Extract the (X, Y) coordinate from the center of the cell holding the provided text.  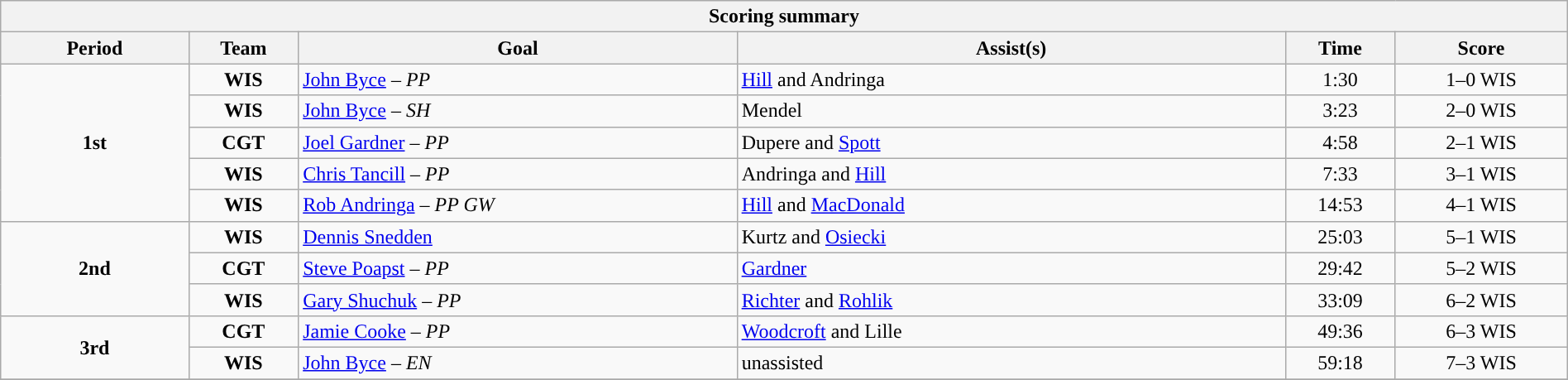
Hill and MacDonald (1011, 205)
Dupere and Spott (1011, 142)
Jamie Cooke – PP (518, 331)
Chris Tancill – PP (518, 174)
2–0 WIS (1481, 111)
6–2 WIS (1481, 300)
3–1 WIS (1481, 174)
2nd (94, 268)
John Byce – PP (518, 79)
Team (243, 48)
25:03 (1340, 237)
5–1 WIS (1481, 237)
1:30 (1340, 79)
John Byce – EN (518, 363)
1–0 WIS (1481, 79)
Gary Shuchuk – PP (518, 300)
Hill and Andringa (1011, 79)
14:53 (1340, 205)
John Byce – SH (518, 111)
Andringa and Hill (1011, 174)
unassisted (1011, 363)
5–2 WIS (1481, 268)
Joel Gardner – PP (518, 142)
Period (94, 48)
Gardner (1011, 268)
6–3 WIS (1481, 331)
59:18 (1340, 363)
Mendel (1011, 111)
4–1 WIS (1481, 205)
Assist(s) (1011, 48)
7:33 (1340, 174)
49:36 (1340, 331)
29:42 (1340, 268)
2–1 WIS (1481, 142)
Kurtz and Osiecki (1011, 237)
Dennis Snedden (518, 237)
4:58 (1340, 142)
7–3 WIS (1481, 363)
Steve Poapst – PP (518, 268)
3rd (94, 347)
33:09 (1340, 300)
Woodcroft and Lille (1011, 331)
Goal (518, 48)
Richter and Rohlik (1011, 300)
Score (1481, 48)
3:23 (1340, 111)
1st (94, 142)
Time (1340, 48)
Scoring summary (784, 17)
Rob Andringa – PP GW (518, 205)
